Return [x, y] of the center of cell containing provided text 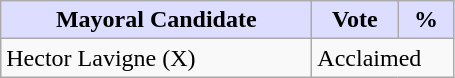
Vote [355, 20]
Acclaimed [383, 58]
% [426, 20]
Mayoral Candidate [156, 20]
Hector Lavigne (X) [156, 58]
